Capture the cell that displays the provided text and extract its [X, Y] central coordinate. 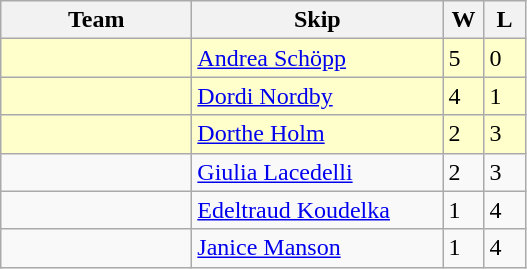
0 [504, 58]
Dordi Nordby [318, 96]
Edeltraud Koudelka [318, 210]
L [504, 20]
Skip [318, 20]
Team [96, 20]
Dorthe Holm [318, 134]
Giulia Lacedelli [318, 172]
Andrea Schöpp [318, 58]
Janice Manson [318, 248]
W [464, 20]
5 [464, 58]
